Determine the [x, y] coordinate at the center of the cell enclosing the given text.  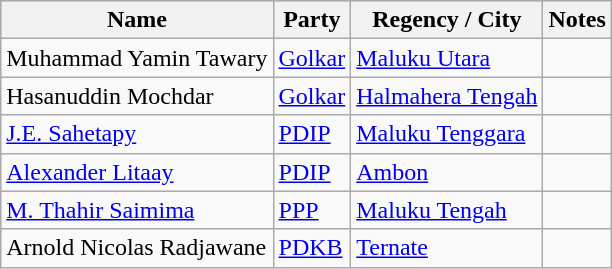
Muhammad Yamin Tawary [137, 58]
Ambon [447, 172]
Name [137, 20]
J.E. Sahetapy [137, 134]
Maluku Utara [447, 58]
Hasanuddin Mochdar [137, 96]
PDKB [312, 248]
Regency / City [447, 20]
Alexander Litaay [137, 172]
Ternate [447, 248]
Maluku Tengah [447, 210]
Party [312, 20]
Maluku Tenggara [447, 134]
Halmahera Tengah [447, 96]
M. Thahir Saimima [137, 210]
Arnold Nicolas Radjawane [137, 248]
Notes [577, 20]
PPP [312, 210]
